Return the (X, Y) coordinate for the center point of the cell that contains the specified text.  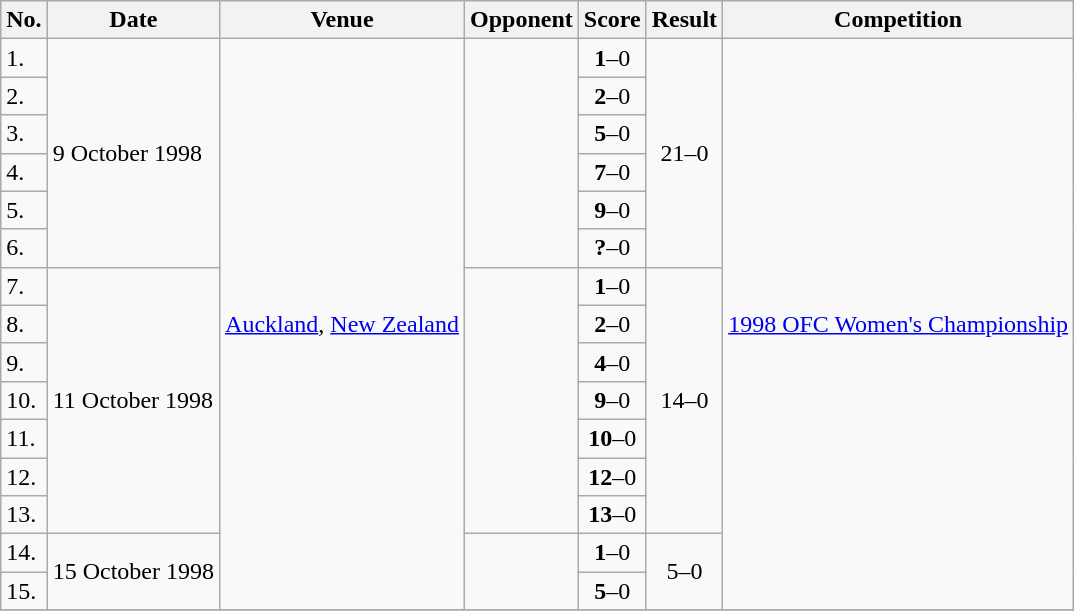
Opponent (521, 20)
21–0 (684, 153)
Date (133, 20)
5. (24, 210)
10–0 (612, 438)
1998 OFC Women's Championship (898, 324)
15 October 1998 (133, 572)
6. (24, 248)
14–0 (684, 400)
No. (24, 20)
7–0 (612, 172)
2. (24, 96)
9 October 1998 (133, 153)
7. (24, 286)
?–0 (612, 248)
4–0 (612, 362)
12. (24, 477)
14. (24, 553)
13–0 (612, 515)
Score (612, 20)
3. (24, 134)
11 October 1998 (133, 400)
12–0 (612, 477)
8. (24, 324)
1. (24, 58)
Result (684, 20)
11. (24, 438)
Auckland, New Zealand (342, 324)
10. (24, 400)
4. (24, 172)
9. (24, 362)
15. (24, 591)
Competition (898, 20)
13. (24, 515)
Venue (342, 20)
